Output the (x, y) coordinate of the center of the cell containing the given text.  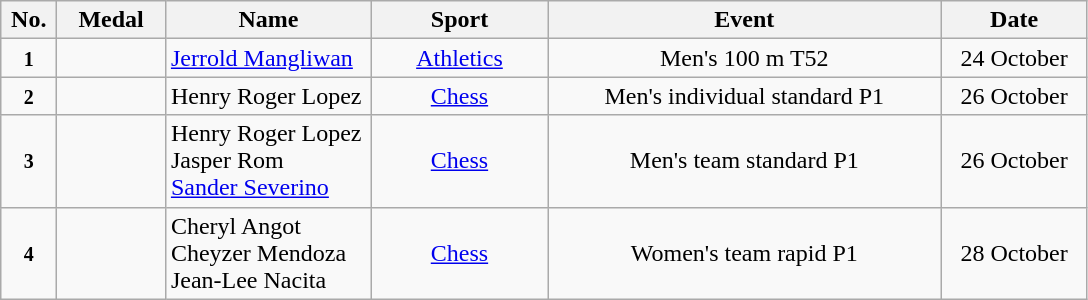
Henry Roger LopezJasper RomSander Severino (268, 161)
3 (29, 161)
Medal (112, 20)
No. (29, 20)
Henry Roger Lopez (268, 96)
Event (745, 20)
Athletics (459, 58)
24 October (1014, 58)
Women's team rapid P1 (745, 253)
Cheryl AngotCheyzer MendozaJean-Lee Nacita (268, 253)
Jerrold Mangliwan (268, 58)
2 (29, 96)
Name (268, 20)
Men's team standard P1 (745, 161)
Sport (459, 20)
4 (29, 253)
1 (29, 58)
Men's 100 m T52 (745, 58)
Date (1014, 20)
Men's individual standard P1 (745, 96)
28 October (1014, 253)
